Identify which cell holds the provided text, then report its (x, y) central coordinate. 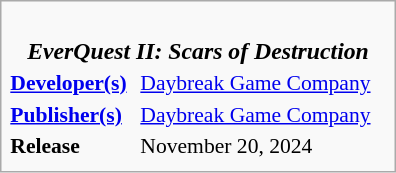
Publisher(s) (72, 114)
Developer(s) (72, 83)
EverQuest II: Scars of Destruction (198, 38)
November 20, 2024 (263, 146)
Release (72, 146)
